Search for the cell housing the specified text and yield its (X, Y) center coordinate. 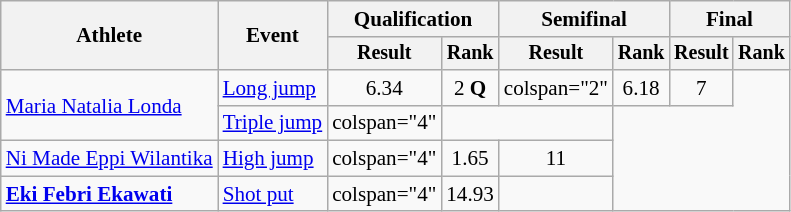
Eki Febri Ekawati (110, 194)
6.18 (641, 88)
Triple jump (273, 122)
14.93 (470, 194)
Semifinal (584, 18)
Qualification (413, 18)
colspan="2" (556, 88)
2 Q (470, 88)
Event (273, 36)
Shot put (273, 194)
1.65 (470, 158)
Final (729, 18)
11 (556, 158)
Athlete (110, 36)
High jump (273, 158)
Maria Natalia Londa (110, 106)
Ni Made Eppi Wilantika (110, 158)
7 (701, 88)
6.34 (384, 88)
Long jump (273, 88)
